Search for the cell housing the specified text and yield its [X, Y] center coordinate. 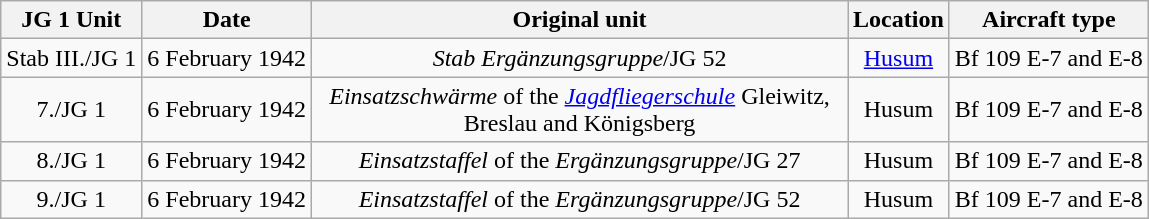
Aircraft type [1048, 20]
9./JG 1 [72, 199]
Einsatzschwärme of the Jagdfliegerschule Gleiwitz, Breslau and Königsberg [580, 110]
8./JG 1 [72, 161]
Stab III./JG 1 [72, 58]
Date [227, 20]
Einsatzstaffel of the Ergänzungsgruppe/JG 27 [580, 161]
Stab Ergänzungsgruppe/JG 52 [580, 58]
Location [899, 20]
Einsatzstaffel of the Ergänzungsgruppe/JG 52 [580, 199]
7./JG 1 [72, 110]
JG 1 Unit [72, 20]
Original unit [580, 20]
